Output the [X, Y] coordinate of the center of the cell containing the given text.  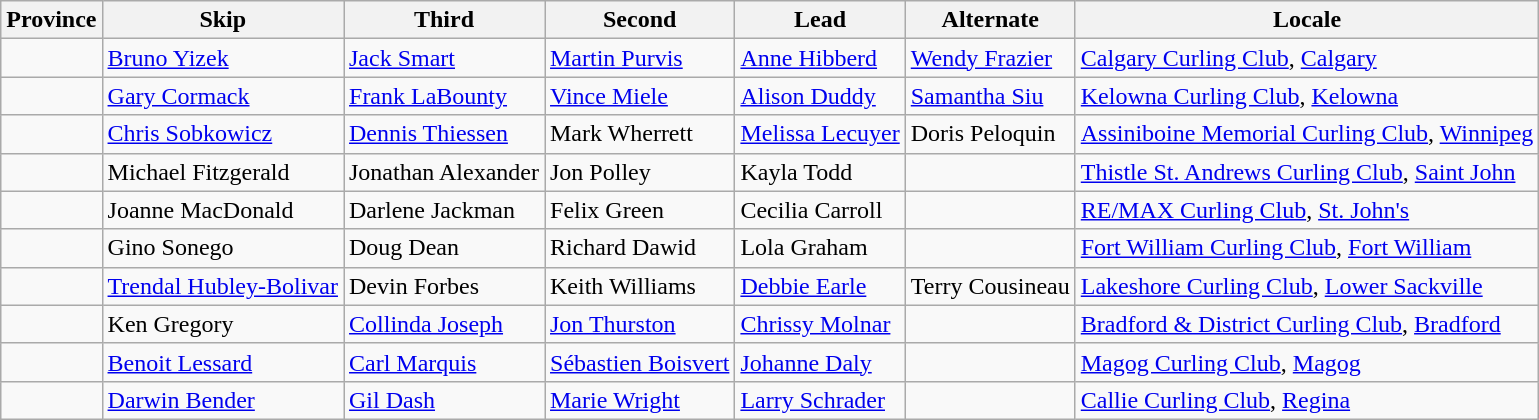
Debbie Earle [820, 286]
Gary Cormack [222, 96]
Richard Dawid [639, 248]
RE/MAX Curling Club, St. John's [1307, 210]
Martin Purvis [639, 58]
Skip [222, 20]
Third [444, 20]
Frank LaBounty [444, 96]
Lakeshore Curling Club, Lower Sackville [1307, 286]
Vince Miele [639, 96]
Collinda Joseph [444, 324]
Keith Williams [639, 286]
Sébastien Boisvert [639, 362]
Calgary Curling Club, Calgary [1307, 58]
Kelowna Curling Club, Kelowna [1307, 96]
Samantha Siu [990, 96]
Melissa Lecuyer [820, 134]
Magog Curling Club, Magog [1307, 362]
Wendy Frazier [990, 58]
Lead [820, 20]
Joanne MacDonald [222, 210]
Jonathan Alexander [444, 172]
Michael Fitzgerald [222, 172]
Chris Sobkowicz [222, 134]
Trendal Hubley-Bolivar [222, 286]
Gino Sonego [222, 248]
Anne Hibberd [820, 58]
Darwin Bender [222, 400]
Lola Graham [820, 248]
Doris Peloquin [990, 134]
Province [52, 20]
Second [639, 20]
Carl Marquis [444, 362]
Mark Wherrett [639, 134]
Chrissy Molnar [820, 324]
Locale [1307, 20]
Assiniboine Memorial Curling Club, Winnipeg [1307, 134]
Jon Thurston [639, 324]
Fort William Curling Club, Fort William [1307, 248]
Bruno Yizek [222, 58]
Kayla Todd [820, 172]
Bradford & District Curling Club, Bradford [1307, 324]
Jon Polley [639, 172]
Terry Cousineau [990, 286]
Alison Duddy [820, 96]
Larry Schrader [820, 400]
Thistle St. Andrews Curling Club, Saint John [1307, 172]
Alternate [990, 20]
Felix Green [639, 210]
Darlene Jackman [444, 210]
Marie Wright [639, 400]
Cecilia Carroll [820, 210]
Jack Smart [444, 58]
Doug Dean [444, 248]
Johanne Daly [820, 362]
Devin Forbes [444, 286]
Dennis Thiessen [444, 134]
Ken Gregory [222, 324]
Gil Dash [444, 400]
Benoit Lessard [222, 362]
Callie Curling Club, Regina [1307, 400]
